From the cell containing the given text, extract its center point as (X, Y) coordinate. 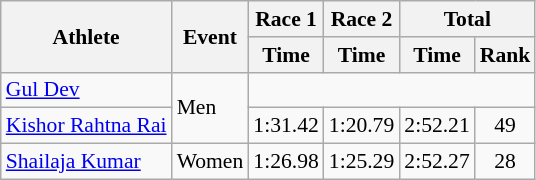
2:52.21 (436, 126)
Total (467, 19)
Event (210, 36)
Gul Dev (86, 90)
Shailaja Kumar (86, 162)
Rank (506, 55)
Athlete (86, 36)
2:52.27 (436, 162)
1:25.29 (362, 162)
Race 1 (286, 19)
1:31.42 (286, 126)
Kishor Rahtna Rai (86, 126)
Race 2 (362, 19)
Women (210, 162)
28 (506, 162)
1:26.98 (286, 162)
49 (506, 126)
1:20.79 (362, 126)
Men (210, 108)
